For the text-containing cell, return its midpoint in [X, Y] coordinate format. 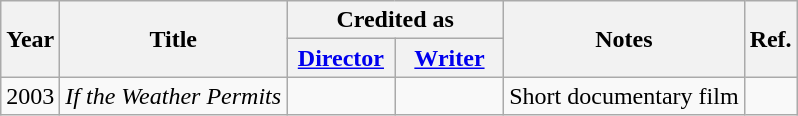
2003 [30, 96]
Ref. [770, 39]
Notes [624, 39]
If the Weather Permits [174, 96]
Credited as [396, 20]
Director [342, 58]
Title [174, 39]
Writer [450, 58]
Year [30, 39]
Short documentary film [624, 96]
